Scan for the cell matching the given text and deliver its (X, Y) coordinate at center. 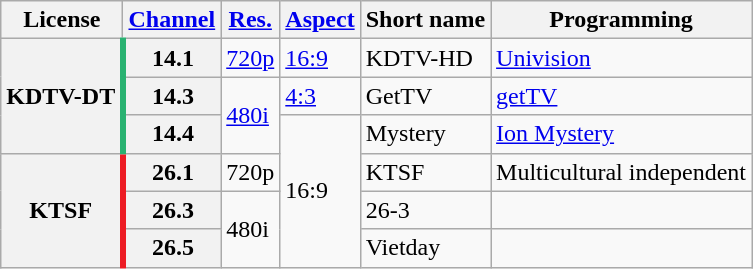
Multicultural independent (622, 172)
Res. (250, 20)
Programming (622, 20)
Univision (622, 58)
14.1 (172, 58)
14.3 (172, 96)
License (62, 20)
26.5 (172, 248)
26.3 (172, 210)
Channel (172, 20)
26-3 (425, 210)
Ion Mystery (622, 134)
getTV (622, 96)
GetTV (425, 96)
KDTV-HD (425, 58)
Aspect (320, 20)
14.4 (172, 134)
Mystery (425, 134)
Vietday (425, 248)
Short name (425, 20)
KDTV-DT (62, 96)
26.1 (172, 172)
4:3 (320, 96)
